Return the [X, Y] coordinate for the center point of the cell that contains the specified text.  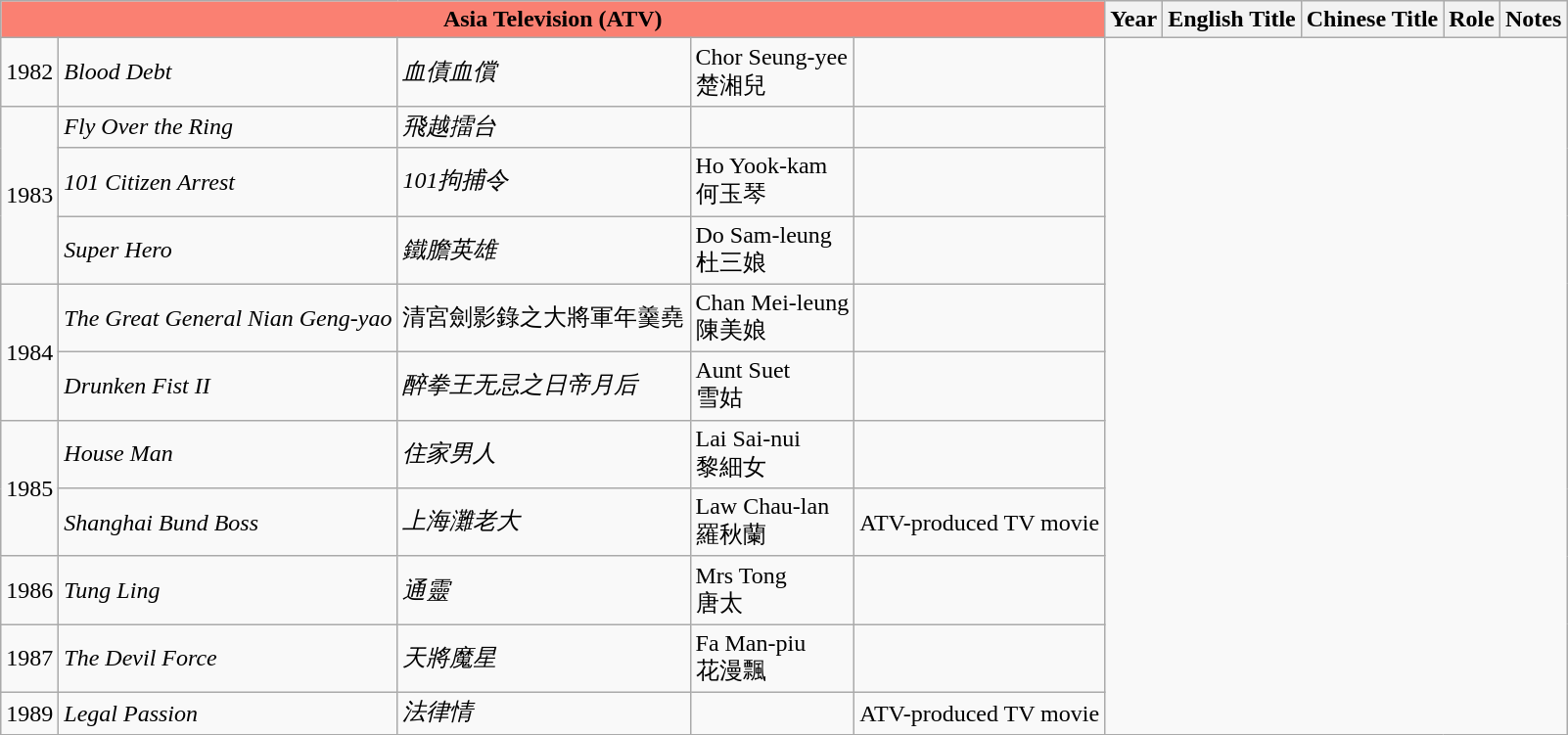
Tung Ling [228, 590]
1987 [29, 659]
Ho Yook-kam 何玉琴 [772, 182]
Blood Debt [228, 72]
1983 [29, 195]
Asia Television (ATV) [553, 20]
1985 [29, 487]
English Title [1232, 20]
天將魔星 [544, 659]
Do Sam-leung 杜三娘 [772, 250]
Lai Sai-nui 黎細女 [772, 454]
住家男人 [544, 454]
Law Chau-lan羅秋蘭 [772, 523]
Chan Mei-leung陳美娘 [772, 318]
101拘捕令 [544, 182]
Notes [1533, 20]
法律情 [544, 712]
Chor Seung-yee楚湘兒 [772, 72]
1982 [29, 72]
Mrs Tong 唐太 [772, 590]
The Great General Nian Geng-yao [228, 318]
醉拳王无忌之日帝月后 [544, 387]
上海灘老大 [544, 523]
血債血償 [544, 72]
House Man [228, 454]
Chinese Title [1372, 20]
通靈 [544, 590]
飛越擂台 [544, 127]
清宮劍影錄之大將軍年羹堯 [544, 318]
Super Hero [228, 250]
1989 [29, 712]
Legal Passion [228, 712]
Role [1472, 20]
Aunt Suet 雪姑 [772, 387]
The Devil Force [228, 659]
101 Citizen Arrest [228, 182]
Shanghai Bund Boss [228, 523]
1984 [29, 352]
鐵膽英雄 [544, 250]
Year [1133, 20]
Fa Man-piu 花漫飄 [772, 659]
Drunken Fist II [228, 387]
1986 [29, 590]
Fly Over the Ring [228, 127]
